Provide the (X, Y) coordinate of the cell's center where the given text is located.  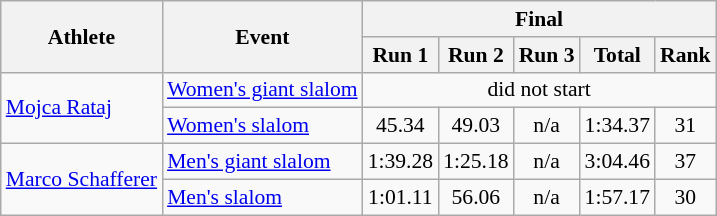
Run 3 (547, 55)
3:04.46 (618, 162)
1:39.28 (400, 162)
1:34.37 (618, 126)
30 (686, 197)
31 (686, 126)
Athlete (82, 36)
Women's giant slalom (262, 90)
Men's giant slalom (262, 162)
Event (262, 36)
Final (540, 19)
Men's slalom (262, 197)
did not start (540, 90)
56.06 (476, 197)
Women's slalom (262, 126)
Run 2 (476, 55)
Total (618, 55)
1:01.11 (400, 197)
1:25.18 (476, 162)
Rank (686, 55)
37 (686, 162)
Marco Schafferer (82, 180)
45.34 (400, 126)
Mojca Rataj (82, 108)
1:57.17 (618, 197)
Run 1 (400, 55)
49.03 (476, 126)
